Return (X, Y) of the center of cell containing provided text 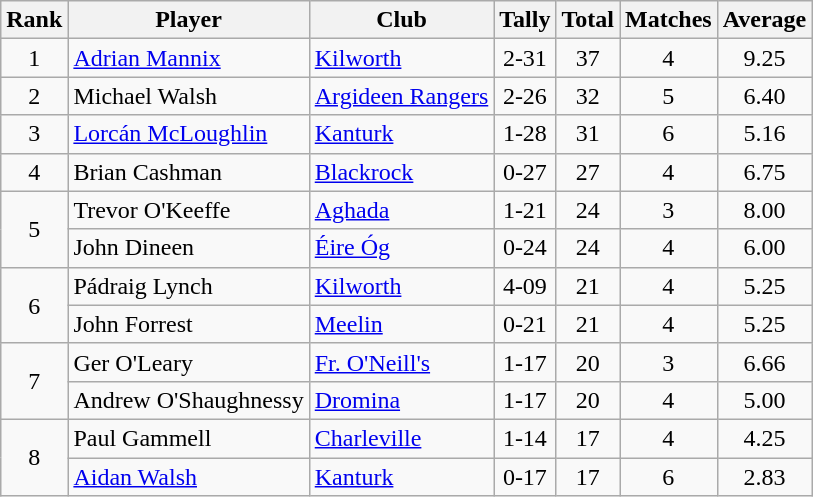
8 (34, 457)
7 (34, 381)
Average (764, 20)
9.25 (764, 58)
Fr. O'Neill's (402, 362)
5.00 (764, 400)
Club (402, 20)
2 (34, 96)
6.40 (764, 96)
8.00 (764, 210)
2.83 (764, 477)
Player (188, 20)
2-26 (525, 96)
32 (588, 96)
Adrian Mannix (188, 58)
2-31 (525, 58)
Andrew O'Shaughnessy (188, 400)
Dromina (402, 400)
Meelin (402, 324)
Aidan Walsh (188, 477)
Total (588, 20)
31 (588, 134)
Ger O'Leary (188, 362)
John Forrest (188, 324)
Brian Cashman (188, 172)
6.00 (764, 248)
0-17 (525, 477)
4-09 (525, 286)
0-27 (525, 172)
Lorcán McLoughlin (188, 134)
4.25 (764, 438)
6.75 (764, 172)
Pádraig Lynch (188, 286)
Rank (34, 20)
Argideen Rangers (402, 96)
Éire Óg (402, 248)
1-21 (525, 210)
Paul Gammell (188, 438)
Charleville (402, 438)
Michael Walsh (188, 96)
0-24 (525, 248)
1 (34, 58)
6.66 (764, 362)
5.16 (764, 134)
Blackrock (402, 172)
Matches (669, 20)
John Dineen (188, 248)
Tally (525, 20)
1-28 (525, 134)
27 (588, 172)
0-21 (525, 324)
Trevor O'Keeffe (188, 210)
1-14 (525, 438)
Aghada (402, 210)
37 (588, 58)
